Provide the (x, y) coordinate of the cell's center where the given text is located.  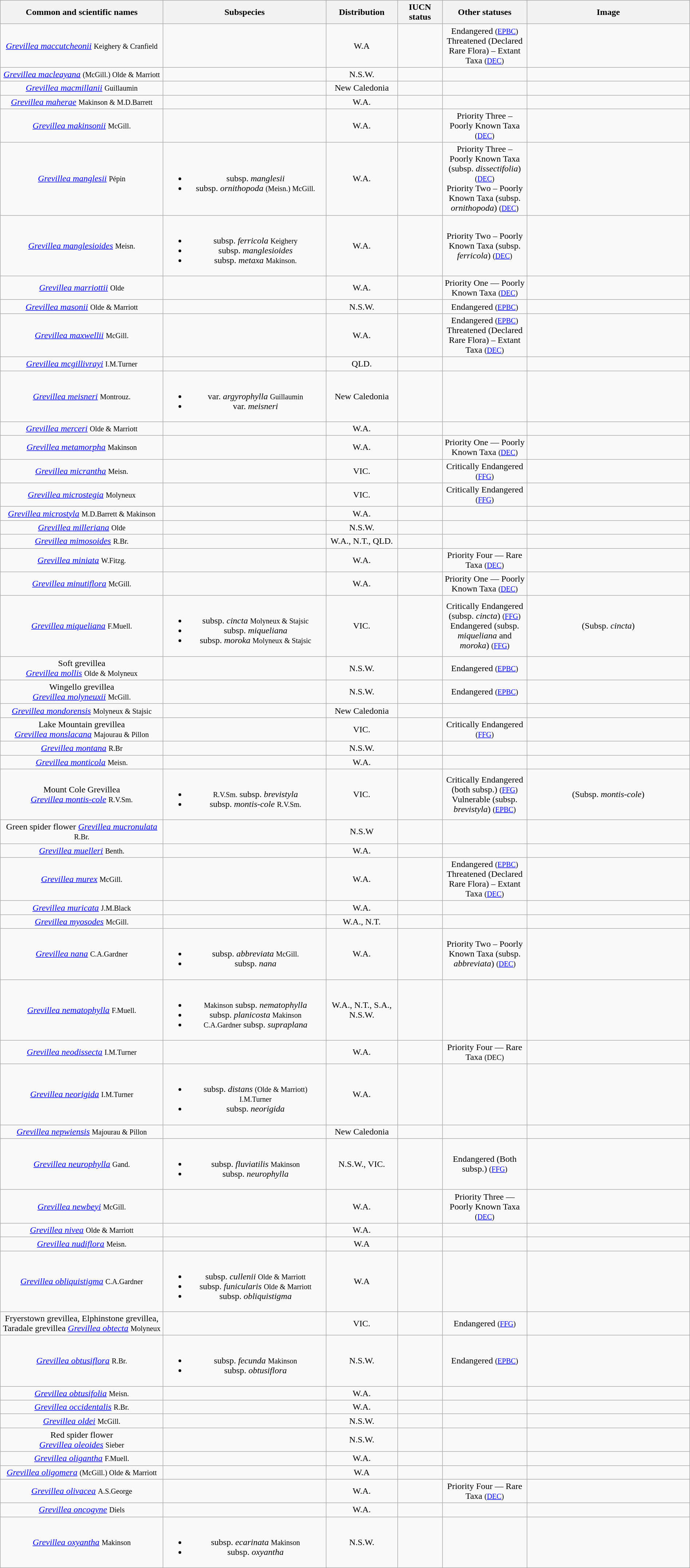
Grevillea murex McGill. (82, 879)
Grevillea metamorpha Makinson (82, 448)
subsp. ecarinata Makinsonsubsp. oxyantha (245, 1542)
Grevillea mcgillivrayi I.M.Turner (82, 364)
Green spider flower Grevillea mucronulata R.Br. (82, 832)
Grevillea maccutcheonii Keighery & Cranfield (82, 46)
Grevillea microstegia Molyneux (82, 495)
Priority Three – Poorly Known Taxa (DEC) (485, 126)
Grevillea manglesii Pépin (82, 179)
Grevillea maherae Makinson & M.D.Barrett (82, 102)
N.S.W., VIC. (362, 1164)
subsp. cincta Molyneux & Stajsicsubsp. miquelianasubsp. moroka Molyneux & Stajsic (245, 626)
Red spider flowerGrevillea oleoides Sieber (82, 1440)
Grevillea macmillanii Guillaumin (82, 88)
subsp. ferricola Keigherysubsp. manglesioidessubsp. metaxa Makinson. (245, 245)
Endangered (FFG) (485, 1323)
W.A., N.T. (362, 922)
Grevillea minutiflora McGill. (82, 584)
Subspecies (245, 12)
(Subsp. montis-cole) (608, 795)
Grevillea obtusifolia Meisn. (82, 1393)
Priority Three — Poorly Known Taxa (DEC) (485, 1206)
Grevillea milleriana Olde (82, 527)
subsp. cullenii Olde & Marriottsubsp. funicularis Olde & Marriottsubsp. obliquistigma (245, 1281)
Grevillea microstyla M.D.Barrett & Makinson (82, 514)
Mount Cole GrevilleaGrevillea montis-cole R.V.Sm. (82, 795)
Grevillea maxwellii McGill. (82, 335)
Grevillea nana C.A.Gardner (82, 954)
Image (608, 12)
Grevillea occidentalis R.Br. (82, 1407)
Lake Mountain grevilleaGrevillea monslacana Majourau & Pillon (82, 729)
Grevillea nivea Olde & Marriott (82, 1230)
Grevillea masonii Olde & Marriott (82, 306)
Grevillea newbeyi McGill. (82, 1206)
Grevillea merceri Olde & Marriott (82, 429)
Grevillea myosodes McGill. (82, 922)
Grevillea miniata W.Fitzg. (82, 560)
Grevillea mondorensis Molyneux & Stajsic (82, 710)
Grevillea nepwiensis Majourau & Pillon (82, 1132)
Grevillea nematophylla F.Muell. (82, 1010)
subsp. fluviatilis Makinsonsubsp. neurophylla (245, 1164)
QLD. (362, 364)
Grevillea miqueliana F.Muell. (82, 626)
Grevillea neorigida I.M.Turner (82, 1094)
Distribution (362, 12)
Grevillea meisneri Montrouz. (82, 396)
Grevillea muricata J.M.Black (82, 908)
Common and scientific names (82, 12)
Grevillea obliquistigma C.A.Gardner (82, 1281)
Critically Endangered (subsp. cincta) (FFG)Endangered (subsp. miqueliana and moroka) (FFG) (485, 626)
Grevillea marriottii Olde (82, 288)
Grevillea mimosoides R.Br. (82, 541)
Grevillea monticola Meisn. (82, 762)
N.S.W (362, 832)
subsp. fecunda Makinsonsubsp. obtusiflora (245, 1361)
Grevillea oldei McGill. (82, 1421)
W.A., N.T., S.A., N.S.W. (362, 1010)
Grevillea oligomera (McGill.) Olde & Marriott (82, 1472)
Grevillea olivacea A.S.George (82, 1491)
Grevillea obtusiflora R.Br. (82, 1361)
Grevillea oxyantha Makinson (82, 1542)
W.A., N.T., QLD. (362, 541)
Grevillea neurophylla Gand. (82, 1164)
Wingello grevilleaGrevillea molyneuxii McGill. (82, 692)
Grevillea oligantha F.Muell. (82, 1458)
R.V.Sm. subsp. brevistylasubsp. montis-cole R.V.Sm. (245, 795)
subsp. abbreviata McGill.subsp. nana (245, 954)
Other statuses (485, 12)
subsp. distans (Olde & Marriott) I.M.Turnersubsp. neorigida (245, 1094)
Priority Two – Poorly Known Taxa (subsp. abbreviata) (DEC) (485, 954)
subsp. manglesiisubsp. ornithopoda (Meisn.) McGill. (245, 179)
Priority Three – Poorly Known Taxa (subsp. dissectifolia) (DEC)Priority Two – Poorly Known Taxa (subsp. ornithopoda) (DEC) (485, 179)
Grevillea nudiflora Meisn. (82, 1244)
Grevillea macleayana (McGill.) Olde & Marriott (82, 74)
Grevillea manglesioides Meisn. (82, 245)
Grevillea montana R.Br (82, 748)
Makinson subsp. nematophyllasubsp. planicosta MakinsonC.A.Gardner subsp. supraplana (245, 1010)
Grevillea neodissecta I.M.Turner (82, 1052)
Grevillea oncogyne Diels (82, 1510)
Grevillea micrantha Meisn. (82, 471)
Critically Endangered (both subsp.) (FFG)Vulnerable (subsp. brevistyla) (EPBC) (485, 795)
Endangered (Both subsp.) (FFG) (485, 1164)
var. argyrophylla Guillauminvar. meisneri (245, 396)
Grevillea muelleri Benth. (82, 851)
Grevillea makinsonii McGill. (82, 126)
Fryerstown grevillea, Elphinstone grevillea, Taradale grevillea Grevillea obtecta Molyneux (82, 1323)
Priority Two – Poorly Known Taxa (subsp. ferricola) (DEC) (485, 245)
Soft grevilleaGrevillea mollis Olde & Molyneux (82, 668)
(Subsp. cincta) (608, 626)
IUCN status (420, 12)
